Extract the (X, Y) coordinate from the center of the cell holding the provided text.  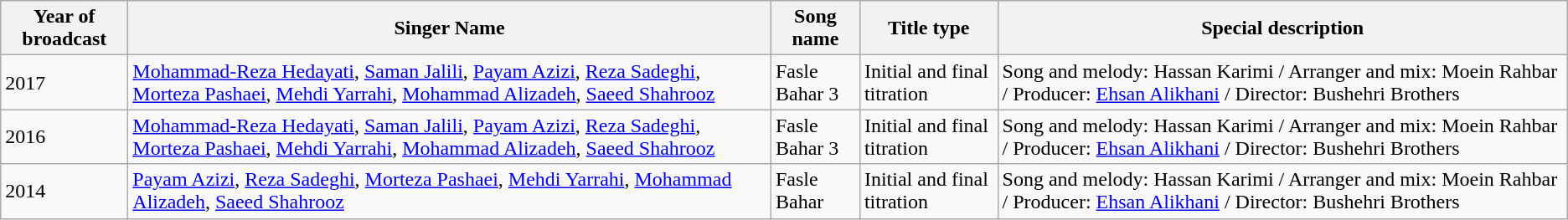
Fasle Bahar (815, 191)
Payam Azizi, Reza Sadeghi, Morteza Pashaei, Mehdi Yarrahi, Mohammad Alizadeh, Saeed Shahrooz (450, 191)
Special description (1282, 28)
2014 (64, 191)
Title type (928, 28)
Singer Name (450, 28)
2016 (64, 137)
2017 (64, 82)
Song name (815, 28)
Year of broadcast (64, 28)
